Determine the [x, y] coordinate at the center of the cell enclosing the given text.  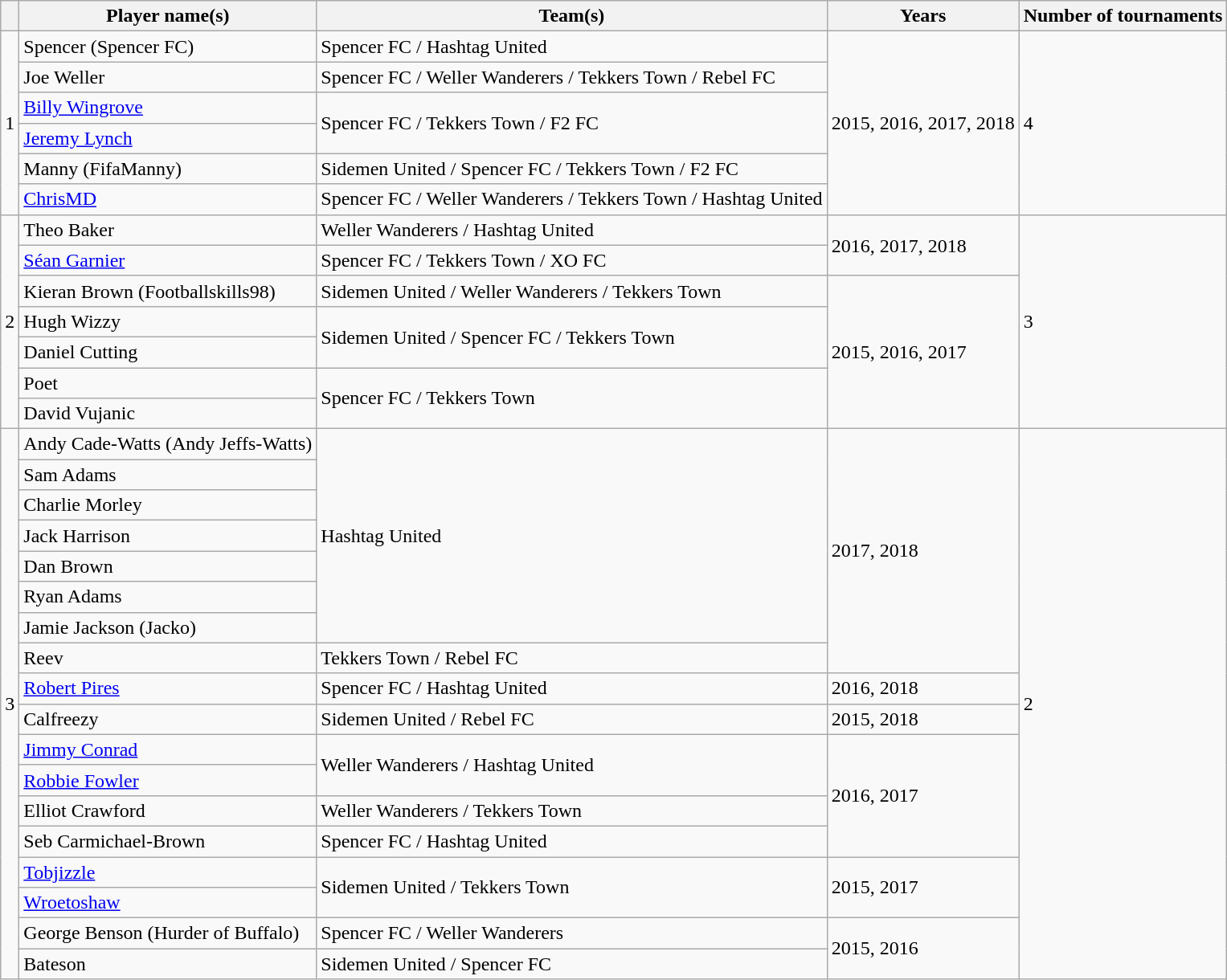
Reev [168, 658]
Spencer FC / Weller Wanderers / Tekkers Town / Rebel FC [572, 77]
2016, 2017 [922, 795]
Tobjizzle [168, 872]
Tekkers Town / Rebel FC [572, 658]
Poet [168, 383]
Jimmy Conrad [168, 749]
Years [922, 16]
Andy Cade-Watts (Andy Jeffs-Watts) [168, 444]
Spencer (Spencer FC) [168, 47]
Sidemen United / Weller Wanderers / Tekkers Town [572, 291]
Spencer FC / Weller Wanderers / Tekkers Town / Hashtag United [572, 199]
Spencer FC / Weller Wanderers [572, 933]
2017, 2018 [922, 551]
Sidemen United / Rebel FC [572, 719]
Hashtag United [572, 536]
Calfreezy [168, 719]
Sidemen United / Tekkers Town [572, 887]
2015, 2016 [922, 949]
Sidemen United / Spencer FC / Tekkers Town [572, 337]
Dan Brown [168, 566]
Sidemen United / Spencer FC / Tekkers Town / F2 FC [572, 169]
Kieran Brown (Footballskills98) [168, 291]
1 [10, 123]
Seb Carmichael-Brown [168, 841]
Weller Wanderers / Tekkers Town [572, 811]
Spencer FC / Tekkers Town / XO FC [572, 260]
4 [1123, 123]
Elliot Crawford [168, 811]
Theo Baker [168, 230]
Player name(s) [168, 16]
Team(s) [572, 16]
Bateson [168, 964]
2015, 2018 [922, 719]
2015, 2016, 2017 [922, 352]
Manny (FifaManny) [168, 169]
Joe Weller [168, 77]
David Vujanic [168, 414]
Robert Pires [168, 688]
Spencer FC / Tekkers Town / F2 FC [572, 123]
Billy Wingrove [168, 108]
Sidemen United / Spencer FC [572, 964]
Daniel Cutting [168, 352]
Jamie Jackson (Jacko) [168, 627]
Hugh Wizzy [168, 321]
Jack Harrison [168, 536]
Charlie Morley [168, 505]
Number of tournaments [1123, 16]
Sam Adams [168, 475]
2016, 2018 [922, 688]
2016, 2017, 2018 [922, 245]
Jeremy Lynch [168, 138]
Wroetoshaw [168, 903]
Séan Garnier [168, 260]
ChrisMD [168, 199]
Robbie Fowler [168, 780]
George Benson (Hurder of Buffalo) [168, 933]
Ryan Adams [168, 597]
2015, 2017 [922, 887]
Spencer FC / Tekkers Town [572, 398]
2015, 2016, 2017, 2018 [922, 123]
